Determine the [x, y] coordinate at the center of the cell enclosing the given text.  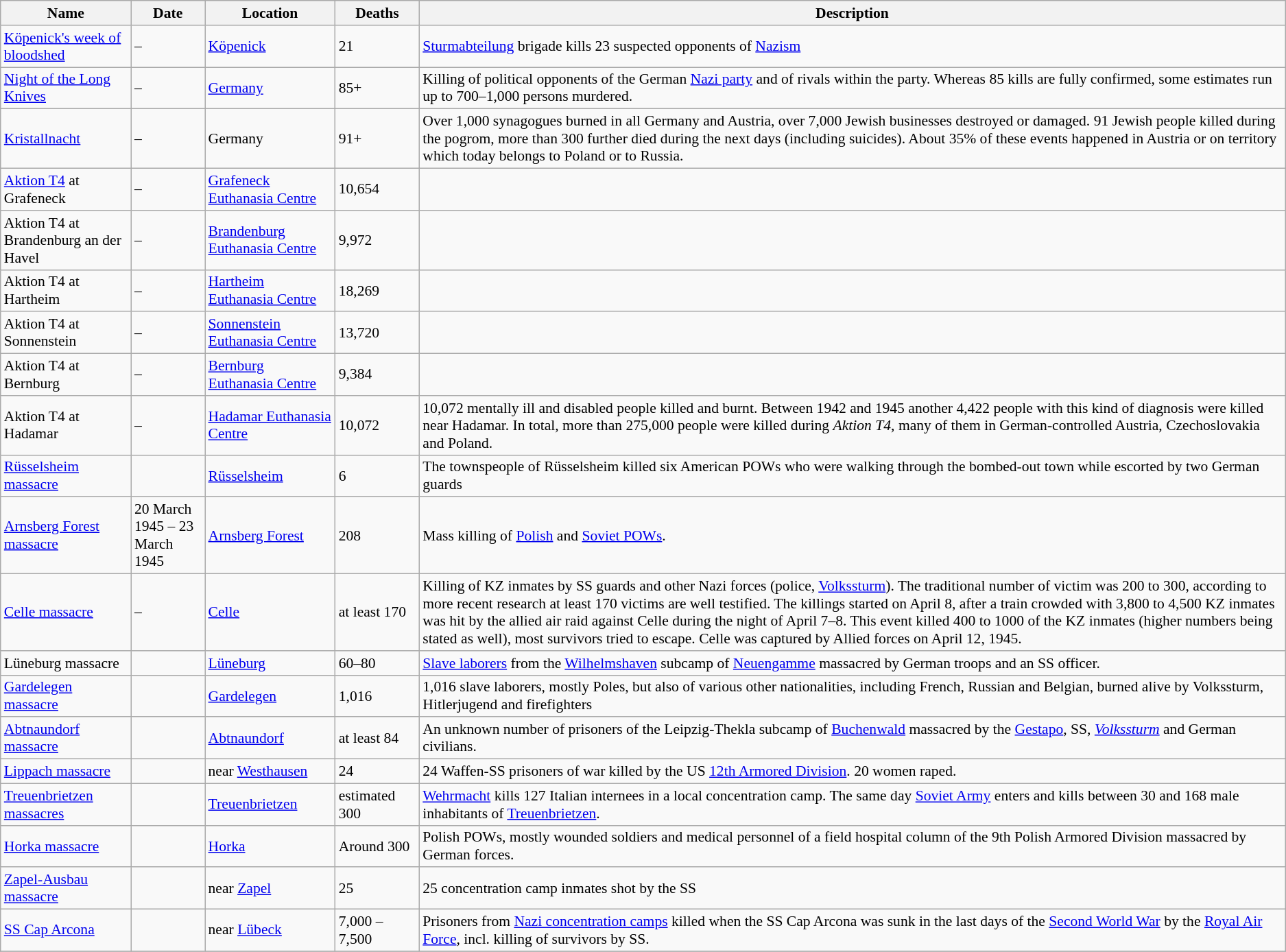
Kristallnacht [66, 139]
Zapel-Ausbau massacre [66, 889]
Horka massacre [66, 846]
Aktion T4 at Sonnenstein [66, 333]
Around 300 [377, 846]
Köpenick's week of bloodshed [66, 47]
9,384 [377, 374]
18,269 [377, 291]
13,720 [377, 333]
Grafeneck Euthanasia Centre [270, 189]
Gardelegen [270, 695]
Sturmabteilung brigade kills 23 suspected opponents of Nazism [852, 47]
Mass killing of Polish and Soviet POWs. [852, 536]
near Zapel [270, 889]
9,972 [377, 240]
Name [66, 13]
Arnsberg Forest massacre [66, 536]
Treuenbrietzen [270, 804]
Deaths [377, 13]
at least 84 [377, 738]
Sonnenstein Euthanasia Centre [270, 333]
6 [377, 476]
Location [270, 13]
Bernburg Euthanasia Centre [270, 374]
7,000 – 7,500 [377, 930]
85+ [377, 88]
Lippach massacre [66, 772]
Hartheim Euthanasia Centre [270, 291]
Lüneburg massacre [66, 663]
Aktion T4 at Hartheim [66, 291]
Celle massacre [66, 612]
Gardelegen massacre [66, 695]
1,016 [377, 695]
208 [377, 536]
Brandenburg Euthanasia Centre [270, 240]
Hadamar Euthanasia Centre [270, 425]
Night of the Long Knives [66, 88]
An unknown number of prisoners of the Leipzig-Thekla subcamp of Buchenwald massacred by the Gestapo, SS, Volkssturm and German civilians. [852, 738]
10,654 [377, 189]
Köpenick [270, 47]
Horka [270, 846]
25 concentration camp inmates shot by the SS [852, 889]
Abtnaundorf massacre [66, 738]
Aktion T4 at Brandenburg an der Havel [66, 240]
24 [377, 772]
Polish POWs, mostly wounded soldiers and medical personnel of a field hospital column of the 9th Polish Armored Division massacred by German forces. [852, 846]
Aktion T4 at Bernburg [66, 374]
Description [852, 13]
24 Waffen-SS prisoners of war killed by the US 12th Armored Division. 20 women raped. [852, 772]
91+ [377, 139]
21 [377, 47]
25 [377, 889]
Celle [270, 612]
Arnsberg Forest [270, 536]
Rüsselsheim [270, 476]
Slave laborers from the Wilhelmshaven subcamp of Neuengamme massacred by German troops and an SS officer. [852, 663]
Abtnaundorf [270, 738]
Treuenbrietzen massacres [66, 804]
60–80 [377, 663]
Lüneburg [270, 663]
near Lübeck [270, 930]
Aktion T4 at Hadamar [66, 425]
near Westhausen [270, 772]
Rüsselsheim massacre [66, 476]
at least 170 [377, 612]
estimated 300 [377, 804]
20 March 1945 – 23 March 1945 [168, 536]
10,072 [377, 425]
Aktion T4 at Grafeneck [66, 189]
SS Cap Arcona [66, 930]
Date [168, 13]
The townspeople of Rüsselsheim killed six American POWs who were walking through the bombed-out town while escorted by two German guards [852, 476]
